From the cell containing the given text, extract its center point as (x, y) coordinate. 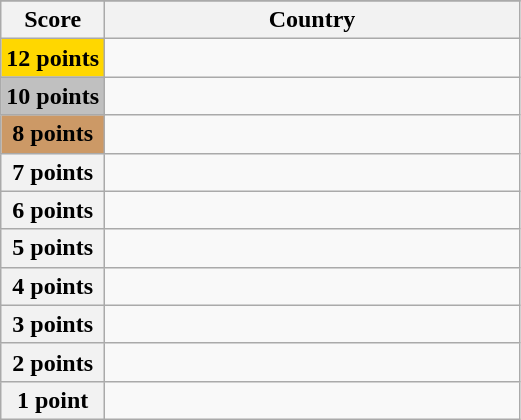
12 points (53, 58)
7 points (53, 172)
1 point (53, 400)
8 points (53, 134)
6 points (53, 210)
Score (53, 20)
5 points (53, 248)
10 points (53, 96)
2 points (53, 362)
Country (312, 20)
3 points (53, 324)
4 points (53, 286)
